Extract the [X, Y] coordinate from the center of the cell holding the provided text.  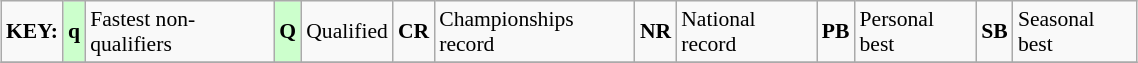
KEY: [32, 32]
SB [994, 32]
NR [656, 32]
Fastest non-qualifiers [180, 32]
PB [836, 32]
q [74, 32]
Championships record [534, 32]
Personal best [916, 32]
Seasonal best [1075, 32]
Qualified [347, 32]
National record [746, 32]
CR [414, 32]
Q [288, 32]
